Find where the given text appears and provide that cell's center as (x, y) coordinate. 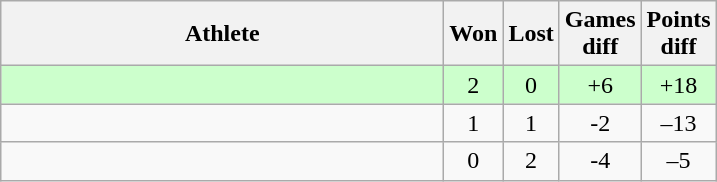
Won (474, 34)
-4 (600, 161)
+6 (600, 85)
–13 (678, 123)
-2 (600, 123)
Lost (531, 34)
Pointsdiff (678, 34)
Athlete (222, 34)
Gamesdiff (600, 34)
+18 (678, 85)
–5 (678, 161)
